Return (X, Y) of the center of cell containing provided text 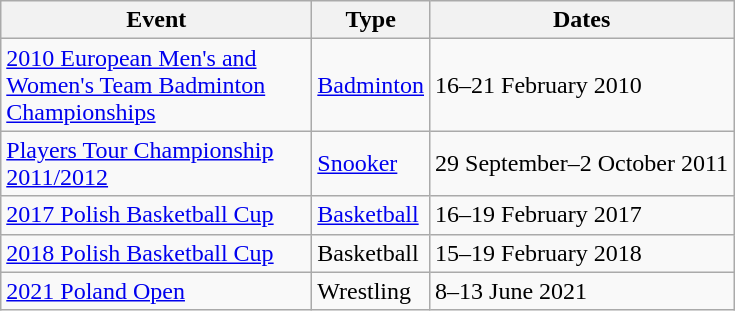
16–21 February 2010 (582, 85)
Players Tour Championship 2011/2012 (156, 164)
Event (156, 20)
2017 Polish Basketball Cup (156, 215)
2018 Polish Basketball Cup (156, 253)
Type (371, 20)
15–19 February 2018 (582, 253)
Wrestling (371, 291)
29 September–2 October 2011 (582, 164)
2021 Poland Open (156, 291)
8–13 June 2021 (582, 291)
Dates (582, 20)
2010 European Men's and Women's Team Badminton Championships (156, 85)
Badminton (371, 85)
Snooker (371, 164)
16–19 February 2017 (582, 215)
